Return [x, y] of the center of cell containing provided text 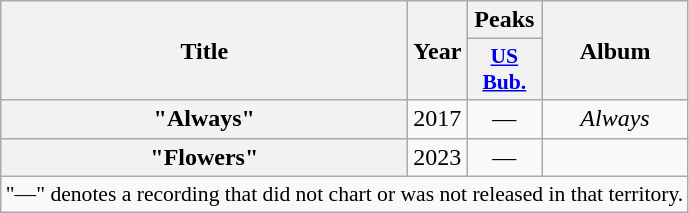
"Always" [204, 119]
"Flowers" [204, 157]
USBub. [504, 70]
2017 [438, 119]
Title [204, 50]
2023 [438, 157]
Peaks [504, 20]
"—" denotes a recording that did not chart or was not released in that territory. [345, 194]
Year [438, 50]
Album [615, 50]
Always [615, 119]
